Locate the cell with the specified text and output its (X, Y) center coordinate. 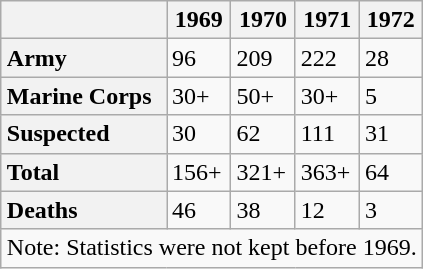
1972 (390, 20)
321+ (263, 172)
3 (390, 210)
Deaths (84, 210)
5 (390, 96)
62 (263, 134)
222 (327, 58)
38 (263, 210)
50+ (263, 96)
64 (390, 172)
12 (327, 210)
96 (199, 58)
46 (199, 210)
Total (84, 172)
156+ (199, 172)
1971 (327, 20)
31 (390, 134)
1969 (199, 20)
28 (390, 58)
Suspected (84, 134)
Note: Statistics were not kept before 1969. (212, 248)
363+ (327, 172)
Marine Corps (84, 96)
111 (327, 134)
1970 (263, 20)
Army (84, 58)
30 (199, 134)
209 (263, 58)
